Extract the (X, Y) coordinate from the center of the cell holding the provided text.  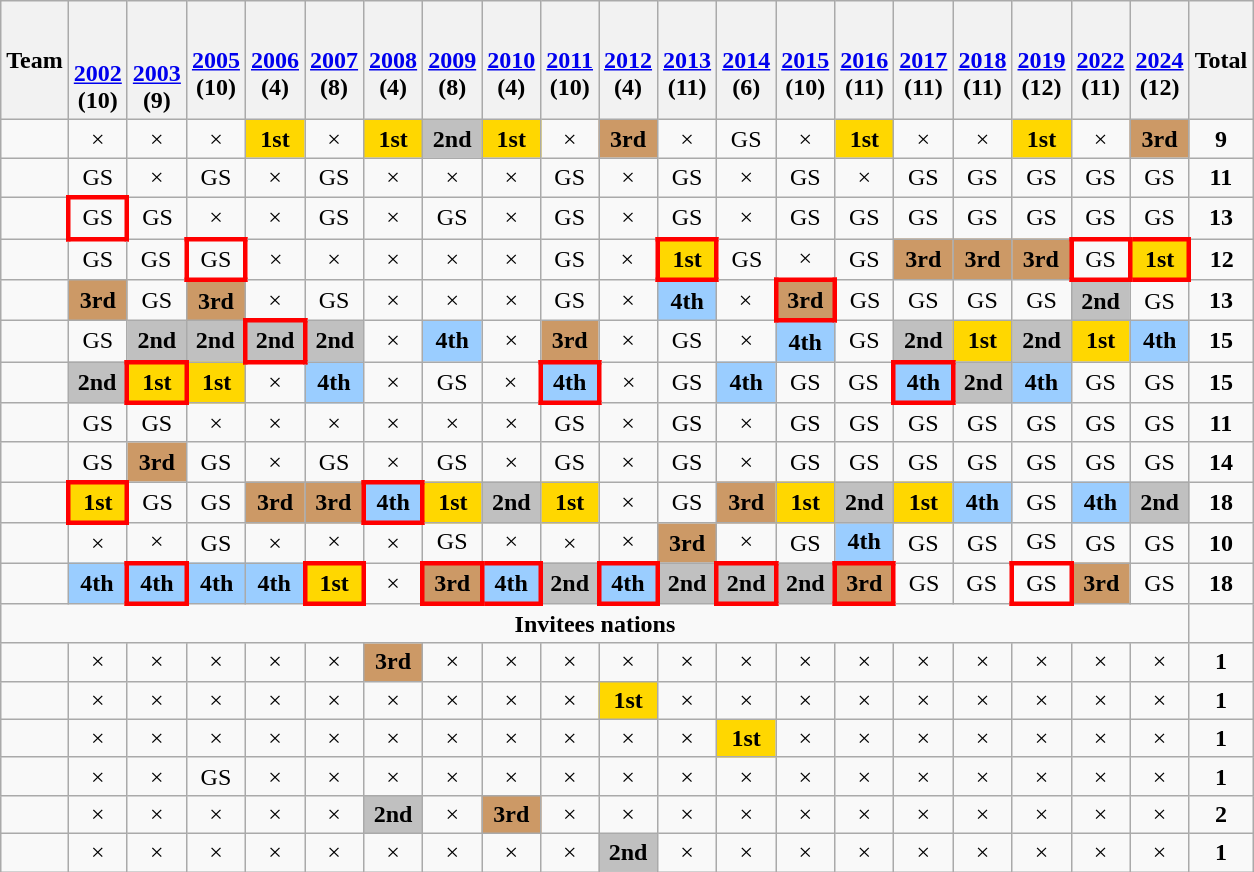
2 (1221, 814)
2012 (4) (628, 60)
2006 (4) (274, 60)
2007 (8) (334, 60)
12 (1221, 258)
2003 (9) (156, 60)
9 (1221, 139)
Team (35, 60)
2015 (10) (806, 60)
10 (1221, 543)
2018 (11) (982, 60)
14 (1221, 462)
2008 (4) (394, 60)
2009 (8) (452, 60)
Invitees nations (595, 624)
2014 (6) (746, 60)
2024 (12) (1160, 60)
2011 (10) (570, 60)
Total (1221, 60)
2017 (11) (924, 60)
2010 (4) (512, 60)
2019 (12) (1042, 60)
2016 (11) (864, 60)
2002 (10) (98, 60)
2013 (11) (688, 60)
2005 (10) (216, 60)
2022 (11) (1100, 60)
